Output the (X, Y) coordinate of the center of the cell containing the given text.  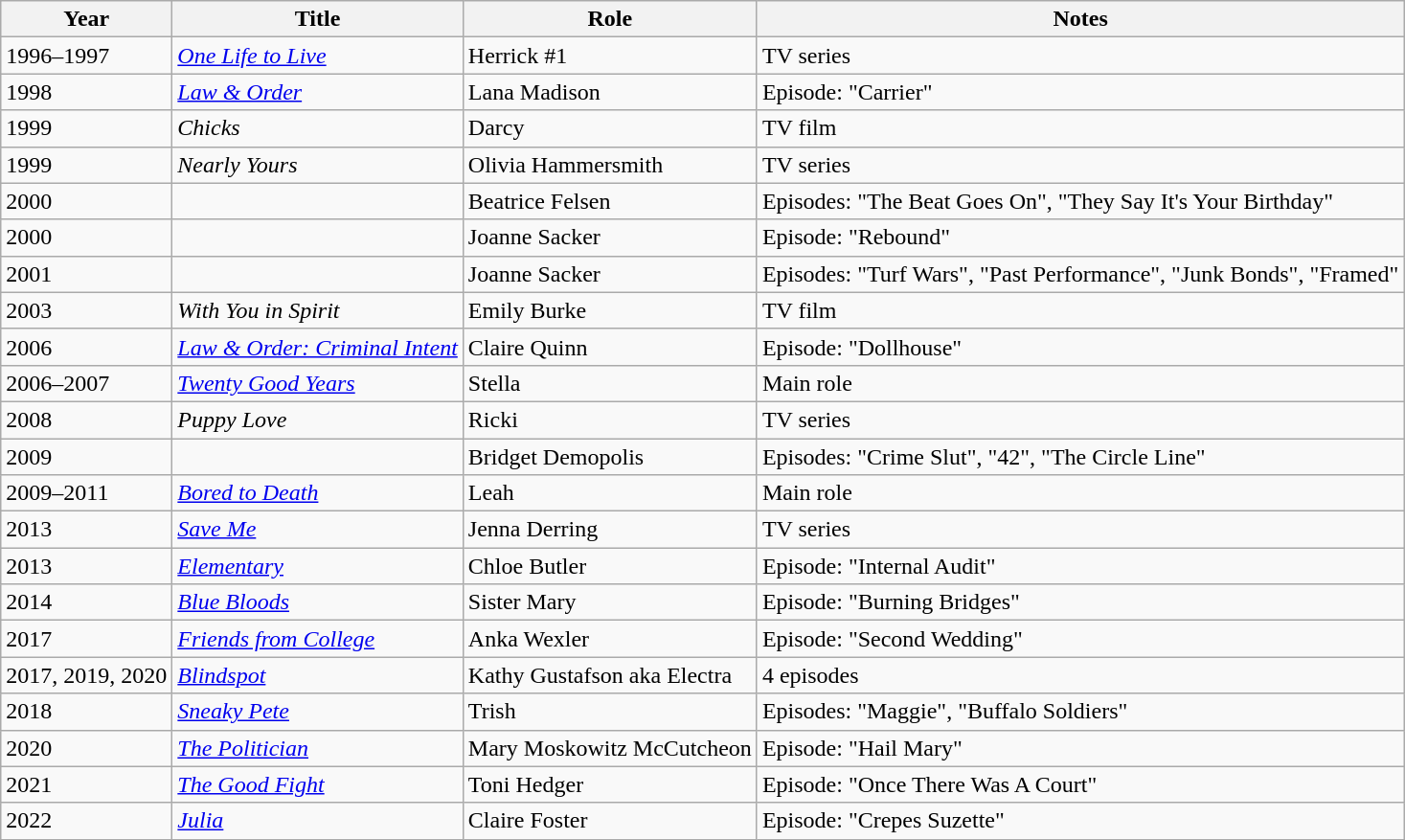
Twenty Good Years (318, 383)
Chicks (318, 128)
Notes (1080, 19)
Nearly Yours (318, 165)
Lana Madison (609, 92)
Trish (609, 712)
Darcy (609, 128)
Episode: "Carrier" (1080, 92)
Law & Order (318, 92)
Law & Order: Criminal Intent (318, 347)
Bridget Demopolis (609, 457)
Episodes: "Turf Wars", "Past Performance", "Junk Bonds", "Framed" (1080, 274)
2006–2007 (86, 383)
Blue Bloods (318, 602)
Claire Foster (609, 821)
Beatrice Felsen (609, 201)
Episodes: "Maggie", "Buffalo Soldiers" (1080, 712)
1996–1997 (86, 56)
Friends from College (318, 639)
2017 (86, 639)
Mary Moskowitz McCutcheon (609, 748)
The Politician (318, 748)
Episodes: "The Beat Goes On", "They Say It's Your Birthday" (1080, 201)
Toni Hedger (609, 784)
2018 (86, 712)
Episode: "Dollhouse" (1080, 347)
Episode: "Burning Bridges" (1080, 602)
Save Me (318, 530)
Episode: "Hail Mary" (1080, 748)
Emily Burke (609, 310)
2009 (86, 457)
Episode: "Rebound" (1080, 238)
Sneaky Pete (318, 712)
1998 (86, 92)
Episodes: "Crime Slut", "42", "The Circle Line" (1080, 457)
Olivia Hammersmith (609, 165)
Puppy Love (318, 420)
Claire Quinn (609, 347)
Title (318, 19)
Anka Wexler (609, 639)
The Good Fight (318, 784)
2003 (86, 310)
4 episodes (1080, 675)
Jenna Derring (609, 530)
Chloe Butler (609, 566)
With You in Spirit (318, 310)
Kathy Gustafson aka Electra (609, 675)
Episode: "Second Wedding" (1080, 639)
Episode: "Once There Was A Court" (1080, 784)
Year (86, 19)
Ricki (609, 420)
Sister Mary (609, 602)
2014 (86, 602)
2001 (86, 274)
2006 (86, 347)
Blindspot (318, 675)
Bored to Death (318, 493)
Julia (318, 821)
One Life to Live (318, 56)
Leah (609, 493)
2021 (86, 784)
2009–2011 (86, 493)
Elementary (318, 566)
2017, 2019, 2020 (86, 675)
Herrick #1 (609, 56)
Stella (609, 383)
Role (609, 19)
Episode: "Internal Audit" (1080, 566)
2008 (86, 420)
Episode: "Crepes Suzette" (1080, 821)
2020 (86, 748)
2022 (86, 821)
